Locate the cell with the specified text and output its [x, y] center coordinate. 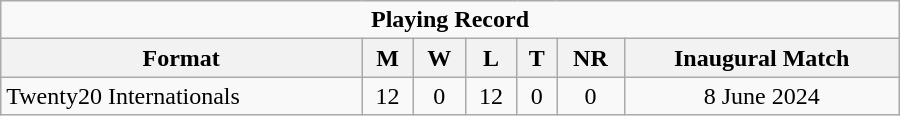
Twenty20 Internationals [182, 96]
Inaugural Match [762, 58]
NR [590, 58]
M [388, 58]
W [439, 58]
T [537, 58]
L [491, 58]
Playing Record [450, 20]
8 June 2024 [762, 96]
Format [182, 58]
